Extract the [x, y] coordinate from the center of the cell holding the provided text.  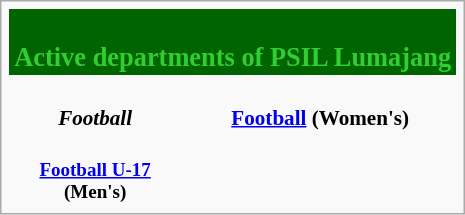
Active departments of PSIL Lumajang [232, 42]
Football U-17 (Men's) [95, 170]
Football (Women's) [320, 105]
Football [95, 105]
